Capture the cell that displays the provided text and extract its [X, Y] central coordinate. 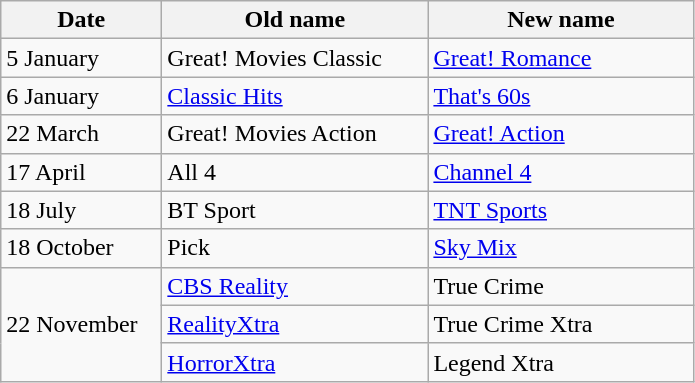
5 January [82, 58]
Channel 4 [561, 172]
Great! Action [561, 134]
Legend Xtra [561, 362]
18 October [82, 248]
CBS Reality [295, 286]
Classic Hits [295, 96]
TNT Sports [561, 210]
22 March [82, 134]
Sky Mix [561, 248]
New name [561, 20]
Great! Movies Classic [295, 58]
True Crime [561, 286]
All 4 [295, 172]
RealityXtra [295, 324]
HorrorXtra [295, 362]
18 July [82, 210]
Date [82, 20]
22 November [82, 324]
BT Sport [295, 210]
True Crime Xtra [561, 324]
Great! Romance [561, 58]
Great! Movies Action [295, 134]
Old name [295, 20]
That's 60s [561, 96]
17 April [82, 172]
Pick [295, 248]
6 January [82, 96]
